Determine the [x, y] coordinate at the center of the cell enclosing the given text.  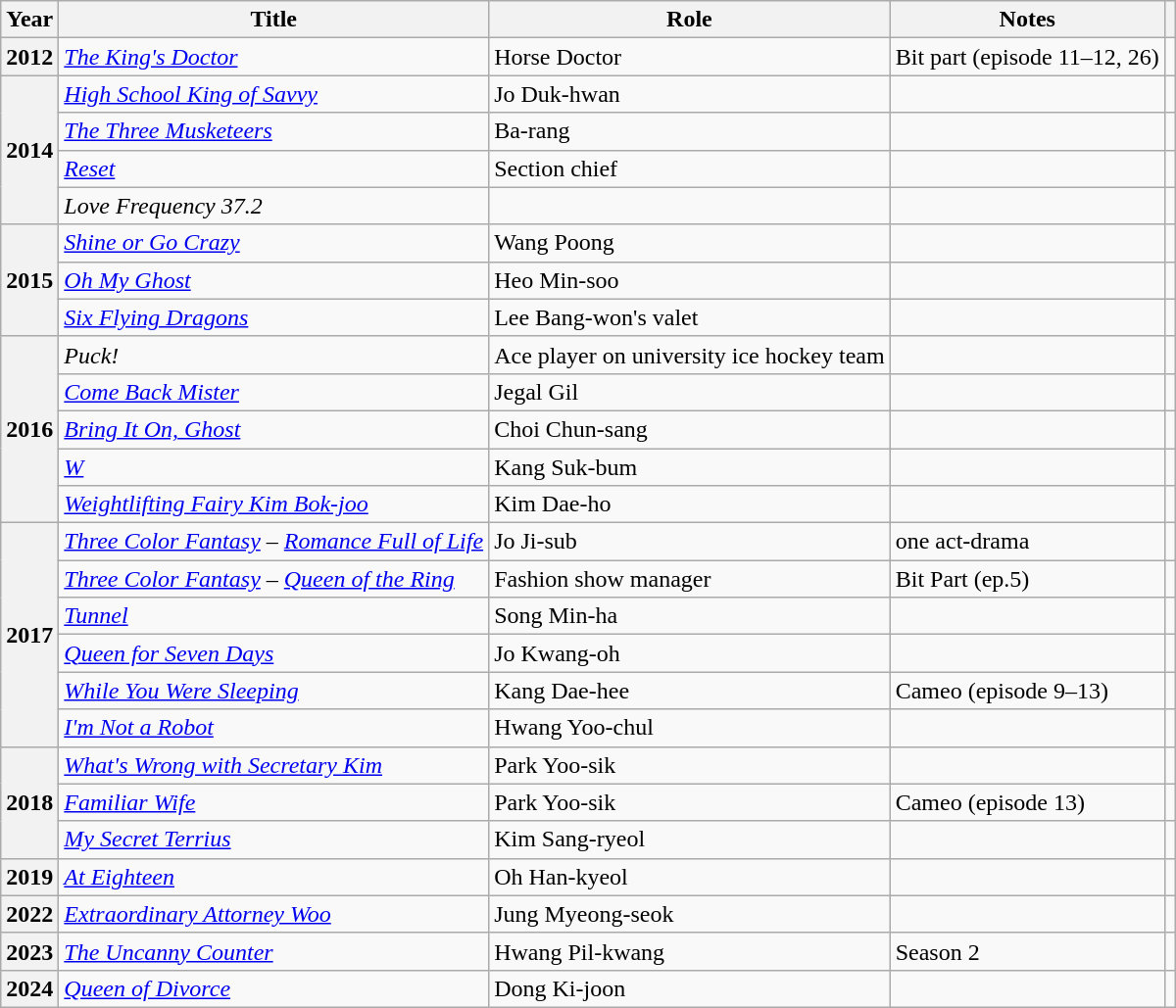
Cameo (episode 13) [1027, 802]
I'm Not a Robot [274, 728]
Season 2 [1027, 951]
Hwang Yoo-chul [690, 728]
The King's Doctor [274, 57]
2012 [29, 57]
Title [274, 20]
My Secret Terrius [274, 840]
2022 [29, 914]
High School King of Savvy [274, 94]
Wang Poong [690, 243]
2017 [29, 635]
Three Color Fantasy – Romance Full of Life [274, 542]
Jung Myeong-seok [690, 914]
Come Back Mister [274, 392]
Queen for Seven Days [274, 653]
Reset [274, 168]
Puck! [274, 355]
While You Were Sleeping [274, 691]
Three Color Fantasy – Queen of the Ring [274, 579]
2023 [29, 951]
Song Min-ha [690, 616]
Kang Suk-bum [690, 467]
Six Flying Dragons [274, 317]
2024 [29, 988]
one act-drama [1027, 542]
Tunnel [274, 616]
Kang Dae-hee [690, 691]
Choi Chun-sang [690, 429]
Kim Dae-ho [690, 504]
Year [29, 20]
2016 [29, 429]
Jo Ji-sub [690, 542]
Heo Min-soo [690, 280]
Hwang Pil-kwang [690, 951]
Oh My Ghost [274, 280]
Bit Part (ep.5) [1027, 579]
The Uncanny Counter [274, 951]
2019 [29, 877]
At Eighteen [274, 877]
2014 [29, 150]
Queen of Divorce [274, 988]
The Three Musketeers [274, 131]
Familiar Wife [274, 802]
Cameo (episode 9–13) [1027, 691]
Weightlifting Fairy Kim Bok-joo [274, 504]
Shine or Go Crazy [274, 243]
W [274, 467]
Dong Ki-joon [690, 988]
Kim Sang-ryeol [690, 840]
Jo Duk-hwan [690, 94]
Jo Kwang-oh [690, 653]
Fashion show manager [690, 579]
Love Frequency 37.2 [274, 206]
Role [690, 20]
Ace player on university ice hockey team [690, 355]
Ba-rang [690, 131]
2015 [29, 280]
What's Wrong with Secretary Kim [274, 765]
Extraordinary Attorney Woo [274, 914]
Notes [1027, 20]
Horse Doctor [690, 57]
Jegal Gil [690, 392]
Section chief [690, 168]
2018 [29, 802]
Bring It On, Ghost [274, 429]
Bit part (episode 11–12, 26) [1027, 57]
Lee Bang-won's valet [690, 317]
Oh Han-kyeol [690, 877]
